For the text-containing cell, return its midpoint in (X, Y) coordinate format. 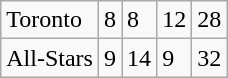
14 (140, 58)
32 (210, 58)
28 (210, 20)
All-Stars (50, 58)
Toronto (50, 20)
12 (174, 20)
